Capture the cell that displays the provided text and extract its [x, y] central coordinate. 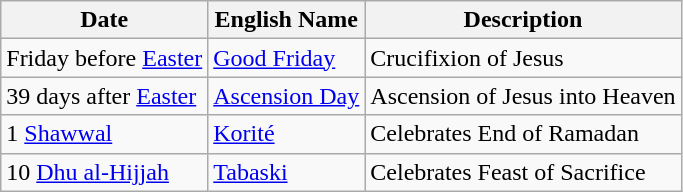
Crucifixion of Jesus [523, 58]
Description [523, 20]
Celebrates End of Ramadan [523, 134]
39 days after Easter [104, 96]
Good Friday [286, 58]
Tabaski [286, 172]
1 Shawwal [104, 134]
Ascension Day [286, 96]
Korité [286, 134]
Celebrates Feast of Sacrifice [523, 172]
English Name [286, 20]
Friday before Easter [104, 58]
Date [104, 20]
Ascension of Jesus into Heaven [523, 96]
10 Dhu al-Hijjah [104, 172]
